Determine the [x, y] coordinate at the center of the cell enclosing the given text.  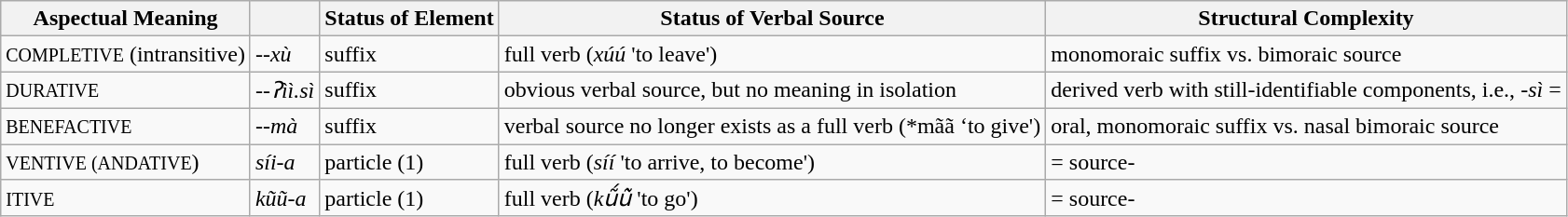
full verb (kṹũ̀ 'to go') [772, 198]
full verb (xúú 'to leave') [772, 54]
--mà [284, 126]
verbal source no longer exists as a full verb (*mãã ‘to give') [772, 126]
Aspectual Meaning [126, 19]
COMPLETIVE (intransitive) [126, 54]
--ʔìì.sì [284, 90]
VENTIVE (ANDATIVE) [126, 161]
oral, monomoraic suffix vs. nasal bimoraic source [1306, 126]
Status of Element [409, 19]
--xù [284, 54]
obvious verbal source, but no meaning in isolation [772, 90]
monomoraic suffix vs. bimoraic source [1306, 54]
BENEFACTIVE [126, 126]
derived verb with still-identifiable components, i.e., -sì = [1306, 90]
ITIVE [126, 198]
DURATIVE [126, 90]
kũũ-a [284, 198]
Structural Complexity [1306, 19]
full verb (síí 'to arrive, to become') [772, 161]
síi-a [284, 161]
Status of Verbal Source [772, 19]
